For the text-containing cell, return its midpoint in [x, y] coordinate format. 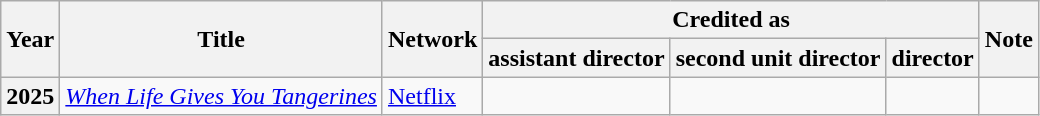
Note [1008, 39]
Credited as [731, 20]
Year [30, 39]
Network [432, 39]
Title [222, 39]
director [932, 58]
2025 [30, 96]
Netflix [432, 96]
second unit director [778, 58]
assistant director [576, 58]
When Life Gives You Tangerines [222, 96]
